Locate the cell with the specified text and output its [X, Y] center coordinate. 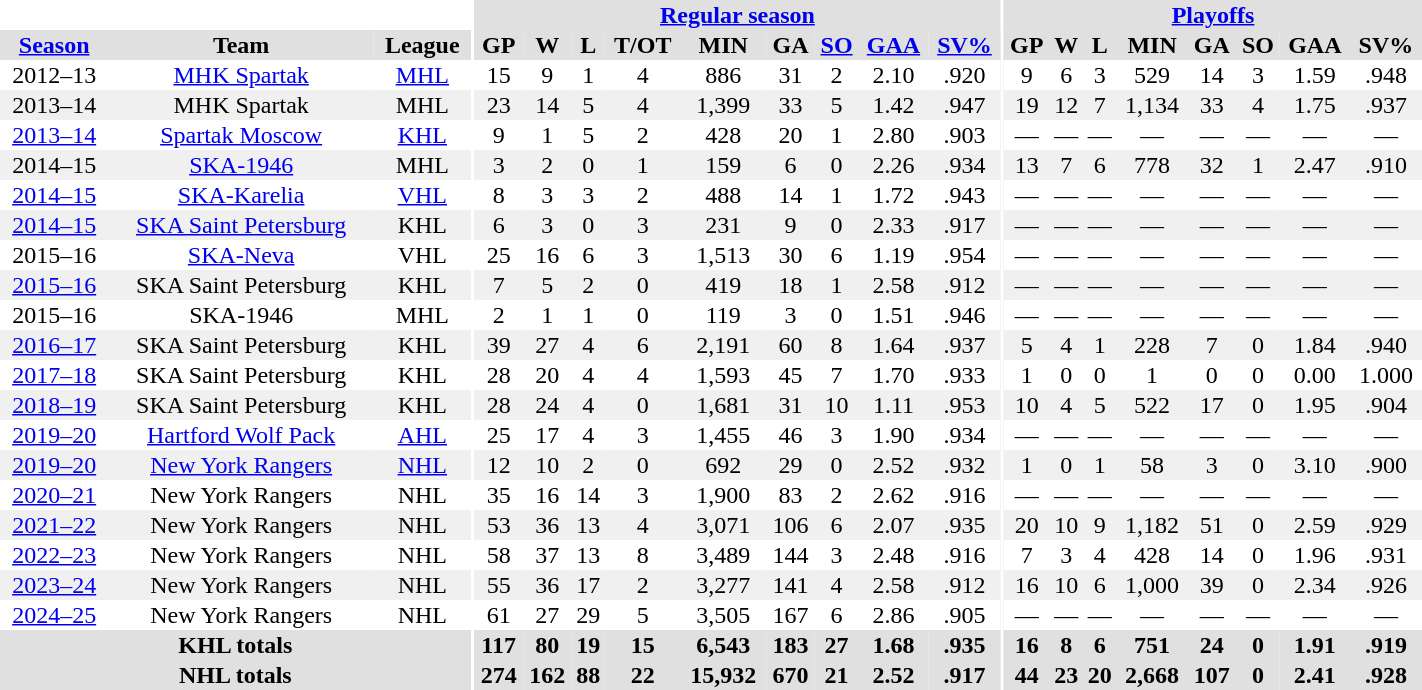
2022–23 [54, 555]
167 [790, 615]
670 [790, 675]
KHL totals [236, 645]
2.86 [893, 615]
T/OT [642, 45]
.954 [965, 255]
2.80 [893, 135]
1.72 [893, 195]
522 [1152, 405]
2.59 [1315, 525]
.929 [1386, 525]
1,399 [723, 105]
2.41 [1315, 675]
Playoffs [1213, 15]
183 [790, 645]
.940 [1386, 345]
NHL totals [236, 675]
1.64 [893, 345]
1.95 [1315, 405]
35 [498, 495]
2.33 [893, 225]
107 [1212, 675]
1,513 [723, 255]
274 [498, 675]
.931 [1386, 555]
1,182 [1152, 525]
2.47 [1315, 165]
2,668 [1152, 675]
2,191 [723, 345]
1.19 [893, 255]
1.84 [1315, 345]
.903 [965, 135]
88 [589, 675]
2012–13 [54, 75]
.947 [965, 105]
1.96 [1315, 555]
886 [723, 75]
1.42 [893, 105]
2.26 [893, 165]
529 [1152, 75]
.919 [1386, 645]
3,277 [723, 585]
61 [498, 615]
Team [241, 45]
SKA-Karelia [241, 195]
1,134 [1152, 105]
80 [548, 645]
SKA-Neva [241, 255]
3,489 [723, 555]
6,543 [723, 645]
1,681 [723, 405]
.943 [965, 195]
419 [723, 285]
.910 [1386, 165]
1,900 [723, 495]
1.90 [893, 435]
37 [548, 555]
.953 [965, 405]
159 [723, 165]
1.11 [893, 405]
228 [1152, 345]
1,455 [723, 435]
Regular season [737, 15]
60 [790, 345]
.920 [965, 75]
30 [790, 255]
.932 [965, 465]
2018–19 [54, 405]
2017–18 [54, 375]
.946 [965, 315]
751 [1152, 645]
Spartak Moscow [241, 135]
51 [1212, 525]
.904 [1386, 405]
2024–25 [54, 615]
League [422, 45]
1,593 [723, 375]
1.70 [893, 375]
778 [1152, 165]
2.48 [893, 555]
2.62 [893, 495]
3,071 [723, 525]
0.00 [1315, 375]
83 [790, 495]
.928 [1386, 675]
2.07 [893, 525]
.933 [965, 375]
1.000 [1386, 375]
53 [498, 525]
119 [723, 315]
.926 [1386, 585]
2021–22 [54, 525]
46 [790, 435]
Season [54, 45]
1.75 [1315, 105]
106 [790, 525]
3,505 [723, 615]
Hartford Wolf Pack [241, 435]
488 [723, 195]
55 [498, 585]
21 [837, 675]
692 [723, 465]
231 [723, 225]
1.59 [1315, 75]
15,932 [723, 675]
44 [1026, 675]
2.34 [1315, 585]
117 [498, 645]
1,000 [1152, 585]
45 [790, 375]
3.10 [1315, 465]
.948 [1386, 75]
1.68 [893, 645]
144 [790, 555]
32 [1212, 165]
141 [790, 585]
18 [790, 285]
AHL [422, 435]
2016–17 [54, 345]
2023–24 [54, 585]
.905 [965, 615]
2.10 [893, 75]
.900 [1386, 465]
1.91 [1315, 645]
1.51 [893, 315]
162 [548, 675]
2020–21 [54, 495]
22 [642, 675]
